Capture the cell that displays the provided text and extract its (x, y) central coordinate. 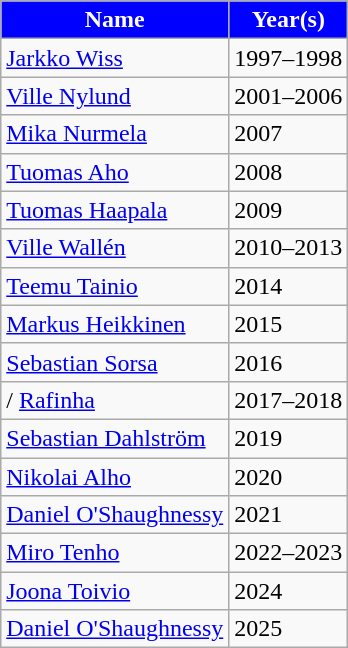
Joona Toivio (115, 591)
Tuomas Haapala (115, 210)
Sebastian Dahlström (115, 438)
Markus Heikkinen (115, 324)
2016 (288, 362)
/ Rafinha (115, 400)
2009 (288, 210)
Ville Nylund (115, 96)
2025 (288, 629)
Sebastian Sorsa (115, 362)
2014 (288, 286)
Mika Nurmela (115, 134)
1997–1998 (288, 58)
2020 (288, 477)
Nikolai Alho (115, 477)
Miro Tenho (115, 553)
2008 (288, 172)
Teemu Tainio (115, 286)
2019 (288, 438)
2021 (288, 515)
Ville Wallén (115, 248)
2001–2006 (288, 96)
2010–2013 (288, 248)
Name (115, 20)
2015 (288, 324)
Jarkko Wiss (115, 58)
Year(s) (288, 20)
2007 (288, 134)
Tuomas Aho (115, 172)
2022–2023 (288, 553)
2024 (288, 591)
2017–2018 (288, 400)
